Capture the cell that displays the provided text and extract its [X, Y] central coordinate. 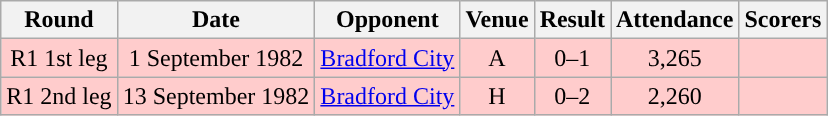
13 September 1982 [216, 96]
Scorers [783, 20]
R1 2nd leg [59, 96]
Opponent [388, 20]
R1 1st leg [59, 58]
0–2 [572, 96]
A [497, 58]
Date [216, 20]
1 September 1982 [216, 58]
3,265 [674, 58]
H [497, 96]
0–1 [572, 58]
Venue [497, 20]
Result [572, 20]
Round [59, 20]
2,260 [674, 96]
Attendance [674, 20]
